From the cell containing the given text, extract its center point as (x, y) coordinate. 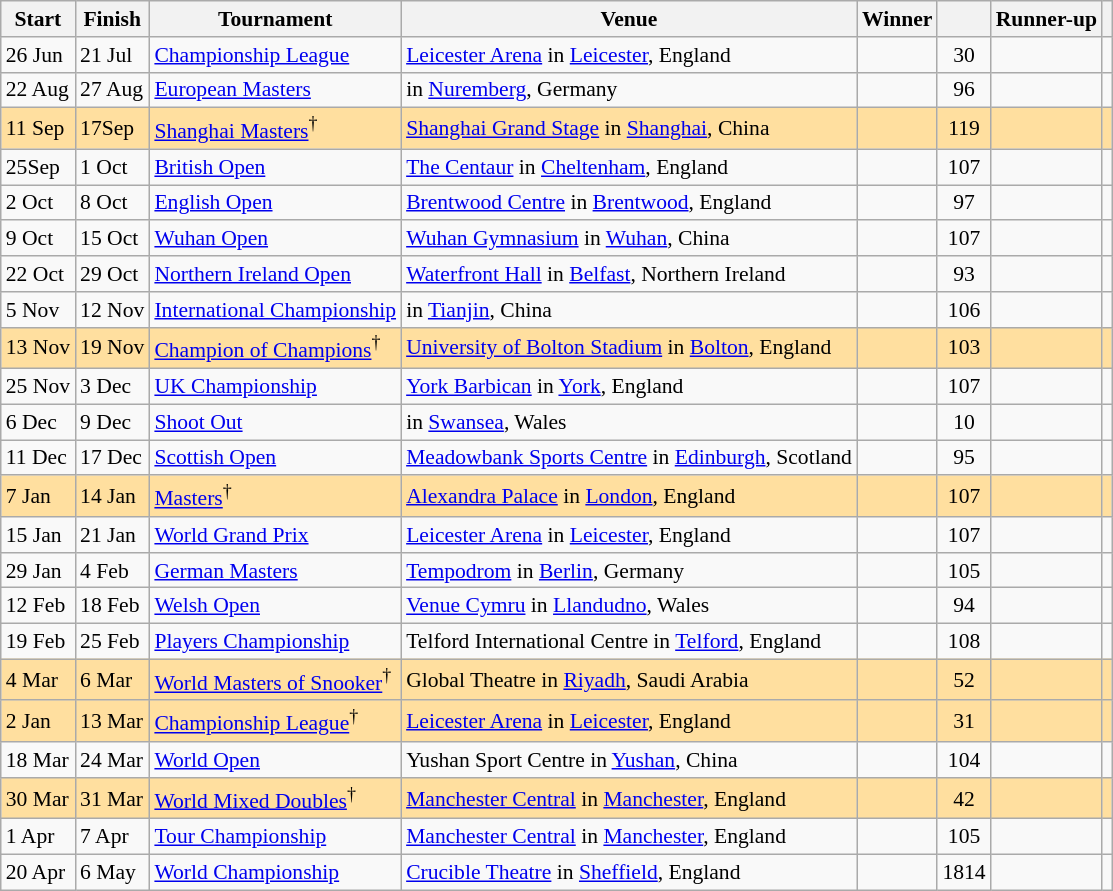
18 Mar (38, 760)
British Open (275, 167)
25 Feb (112, 642)
9 Oct (38, 239)
Venue Cymru in Llandudno, Wales (629, 606)
104 (964, 760)
Shoot Out (275, 422)
in Nuremberg, Germany (629, 90)
4 Feb (112, 571)
108 (964, 642)
5 Nov (38, 310)
Meadowbank Sports Centre in Edinburgh, Scotland (629, 458)
29 Oct (112, 274)
8 Oct (112, 203)
6 Mar (112, 680)
3 Dec (112, 387)
6 Dec (38, 422)
11 Sep (38, 128)
27 Aug (112, 90)
Global Theatre in Riyadh, Saudi Arabia (629, 680)
96 (964, 90)
in Swansea, Wales (629, 422)
English Open (275, 203)
6 May (112, 873)
in Tianjin, China (629, 310)
Champion of Champions† (275, 348)
21 Jul (112, 55)
Scottish Open (275, 458)
95 (964, 458)
1814 (964, 873)
Shanghai Masters† (275, 128)
2 Oct (38, 203)
York Barbican in York, England (629, 387)
26 Jun (38, 55)
22 Aug (38, 90)
4 Mar (38, 680)
UK Championship (275, 387)
Welsh Open (275, 606)
Tour Championship (275, 837)
International Championship (275, 310)
18 Feb (112, 606)
12 Feb (38, 606)
2 Jan (38, 722)
Players Championship (275, 642)
German Masters (275, 571)
9 Dec (112, 422)
Start (38, 19)
22 Oct (38, 274)
94 (964, 606)
52 (964, 680)
97 (964, 203)
14 Jan (112, 496)
12 Nov (112, 310)
World Masters of Snooker† (275, 680)
15 Oct (112, 239)
31 Mar (112, 798)
Waterfront Hall in Belfast, Northern Ireland (629, 274)
20 Apr (38, 873)
World Championship (275, 873)
Venue (629, 19)
Telford International Centre in Telford, England (629, 642)
Runner-up (1046, 19)
15 Jan (38, 535)
103 (964, 348)
Alexandra Palace in London, England (629, 496)
European Masters (275, 90)
19 Nov (112, 348)
Winner (898, 19)
Brentwood Centre in Brentwood, England (629, 203)
Championship League (275, 55)
17Sep (112, 128)
10 (964, 422)
13 Nov (38, 348)
25 Nov (38, 387)
Finish (112, 19)
Northern Ireland Open (275, 274)
Championship League† (275, 722)
21 Jan (112, 535)
11 Dec (38, 458)
13 Mar (112, 722)
Wuhan Open (275, 239)
1 Oct (112, 167)
Shanghai Grand Stage in Shanghai, China (629, 128)
Masters† (275, 496)
World Open (275, 760)
24 Mar (112, 760)
25Sep (38, 167)
31 (964, 722)
Crucible Theatre in Sheffield, England (629, 873)
30 Mar (38, 798)
93 (964, 274)
119 (964, 128)
1 Apr (38, 837)
30 (964, 55)
Tournament (275, 19)
University of Bolton Stadium in Bolton, England (629, 348)
42 (964, 798)
106 (964, 310)
17 Dec (112, 458)
Wuhan Gymnasium in Wuhan, China (629, 239)
7 Apr (112, 837)
The Centaur in Cheltenham, England (629, 167)
World Grand Prix (275, 535)
World Mixed Doubles† (275, 798)
7 Jan (38, 496)
19 Feb (38, 642)
Yushan Sport Centre in Yushan, China (629, 760)
29 Jan (38, 571)
Tempodrom in Berlin, Germany (629, 571)
